Return the (X, Y) coordinate for the center point of the cell that contains the specified text.  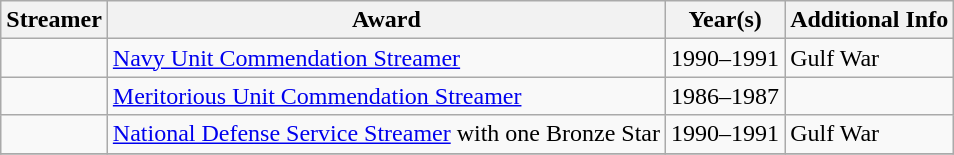
Additional Info (870, 20)
Award (386, 20)
Year(s) (726, 20)
Meritorious Unit Commendation Streamer (386, 96)
Streamer (54, 20)
1986–1987 (726, 96)
National Defense Service Streamer with one Bronze Star (386, 134)
Navy Unit Commendation Streamer (386, 58)
